For the text-containing cell, return its midpoint in [x, y] coordinate format. 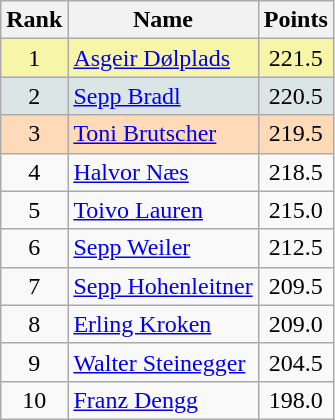
6 [34, 248]
8 [34, 324]
219.5 [296, 134]
4 [34, 172]
Halvor Næs [163, 172]
5 [34, 210]
Points [296, 20]
Toivo Lauren [163, 210]
212.5 [296, 248]
209.5 [296, 286]
10 [34, 400]
Asgeir Dølplads [163, 58]
Walter Steinegger [163, 362]
221.5 [296, 58]
2 [34, 96]
Sepp Bradl [163, 96]
Sepp Hohenleitner [163, 286]
204.5 [296, 362]
Franz Dengg [163, 400]
1 [34, 58]
9 [34, 362]
7 [34, 286]
Rank [34, 20]
Sepp Weiler [163, 248]
218.5 [296, 172]
215.0 [296, 210]
Erling Kroken [163, 324]
220.5 [296, 96]
198.0 [296, 400]
Toni Brutscher [163, 134]
Name [163, 20]
3 [34, 134]
209.0 [296, 324]
